For the text-containing cell, return its midpoint in (x, y) coordinate format. 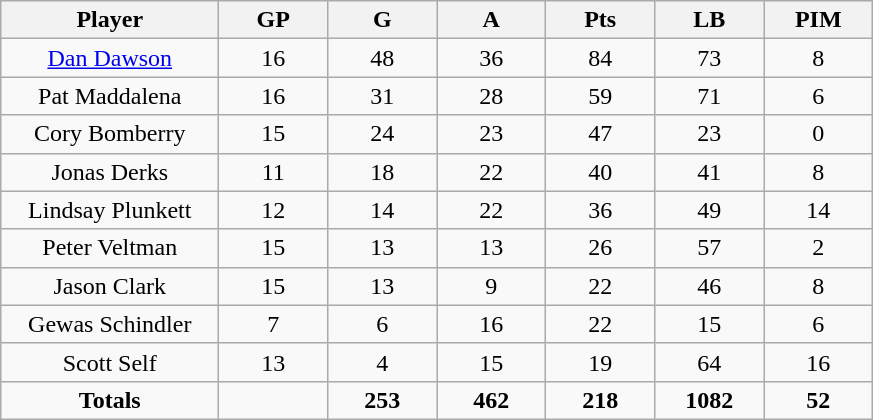
71 (710, 96)
59 (600, 96)
40 (600, 172)
253 (382, 400)
48 (382, 58)
218 (600, 400)
26 (600, 248)
Totals (110, 400)
462 (492, 400)
7 (274, 324)
18 (382, 172)
1082 (710, 400)
52 (818, 400)
Scott Self (110, 362)
46 (710, 286)
49 (710, 210)
Cory Bomberry (110, 134)
G (382, 20)
0 (818, 134)
Pat Maddalena (110, 96)
PIM (818, 20)
Gewas Schindler (110, 324)
4 (382, 362)
31 (382, 96)
41 (710, 172)
19 (600, 362)
Lindsay Plunkett (110, 210)
Jason Clark (110, 286)
Peter Veltman (110, 248)
Player (110, 20)
Jonas Derks (110, 172)
73 (710, 58)
64 (710, 362)
28 (492, 96)
A (492, 20)
84 (600, 58)
GP (274, 20)
11 (274, 172)
24 (382, 134)
Dan Dawson (110, 58)
12 (274, 210)
LB (710, 20)
57 (710, 248)
Pts (600, 20)
9 (492, 286)
2 (818, 248)
47 (600, 134)
